Return (X, Y) of the center of cell containing provided text 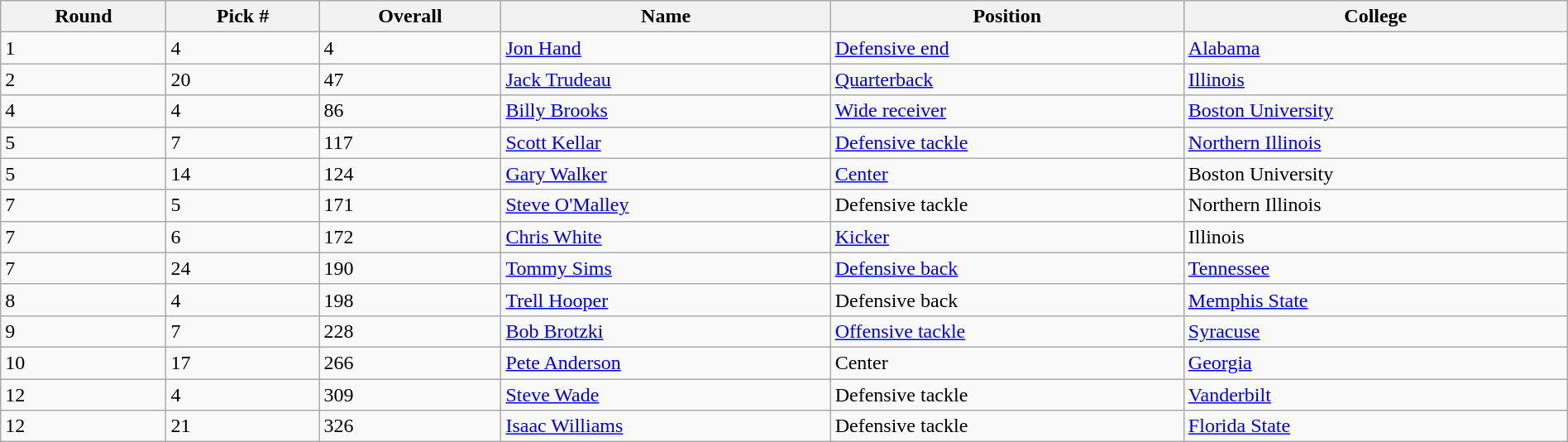
Steve Wade (666, 395)
190 (410, 268)
17 (243, 363)
Vanderbilt (1375, 395)
Tommy Sims (666, 268)
Billy Brooks (666, 111)
Round (84, 17)
228 (410, 331)
10 (84, 363)
Tennessee (1375, 268)
198 (410, 300)
266 (410, 363)
86 (410, 111)
Defensive end (1007, 48)
Chris White (666, 237)
Wide receiver (1007, 111)
Syracuse (1375, 331)
171 (410, 205)
Overall (410, 17)
Scott Kellar (666, 142)
8 (84, 300)
6 (243, 237)
Georgia (1375, 363)
Pete Anderson (666, 363)
Memphis State (1375, 300)
21 (243, 426)
Kicker (1007, 237)
309 (410, 395)
Trell Hooper (666, 300)
14 (243, 174)
Isaac Williams (666, 426)
Gary Walker (666, 174)
2 (84, 79)
172 (410, 237)
Pick # (243, 17)
Offensive tackle (1007, 331)
1 (84, 48)
Steve O'Malley (666, 205)
24 (243, 268)
117 (410, 142)
Jon Hand (666, 48)
Bob Brotzki (666, 331)
College (1375, 17)
Position (1007, 17)
124 (410, 174)
326 (410, 426)
9 (84, 331)
47 (410, 79)
Name (666, 17)
Alabama (1375, 48)
Quarterback (1007, 79)
Jack Trudeau (666, 79)
20 (243, 79)
Florida State (1375, 426)
